Detect which cell encompasses the target text, then output its [X, Y] center coordinate. 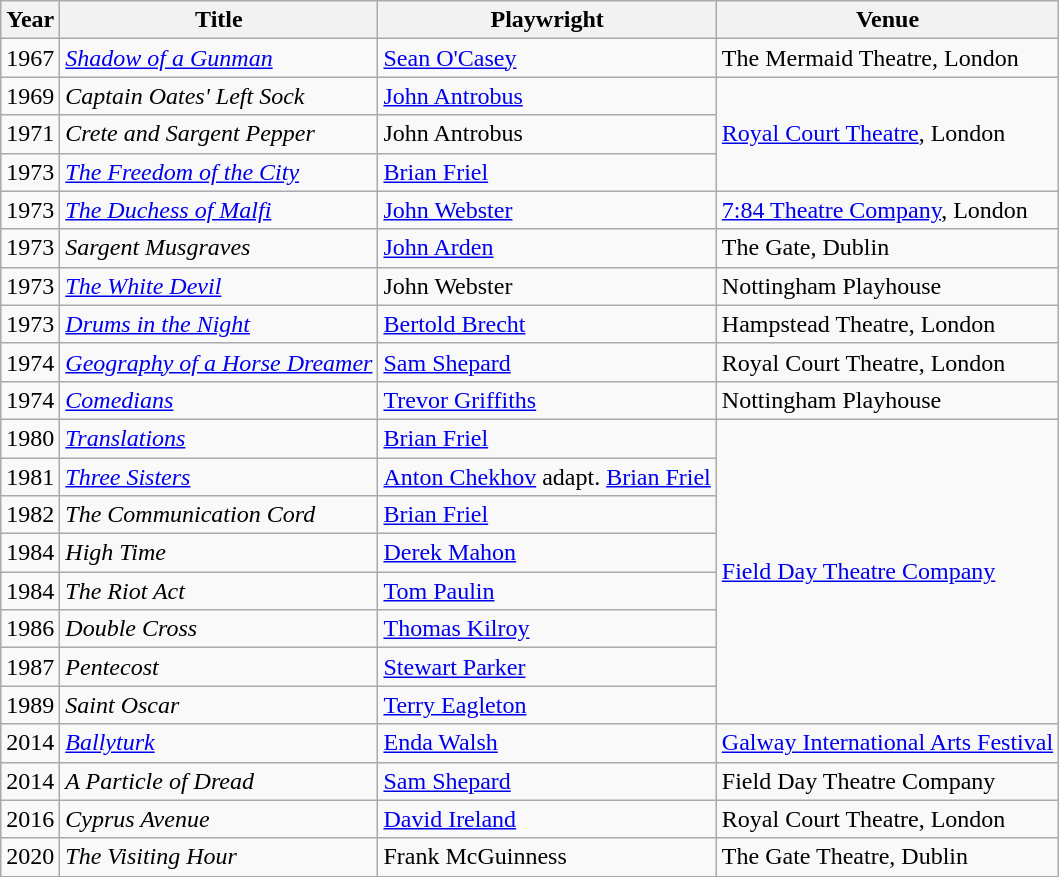
2020 [30, 857]
The Riot Act [219, 591]
Drums in the Night [219, 324]
Terry Eagleton [547, 705]
The Gate Theatre, Dublin [887, 857]
Three Sisters [219, 477]
The Communication Cord [219, 515]
1986 [30, 629]
Geography of a Horse Dreamer [219, 362]
The Gate, Dublin [887, 248]
Playwright [547, 20]
1967 [30, 58]
Tom Paulin [547, 591]
Venue [887, 20]
Galway International Arts Festival [887, 743]
1989 [30, 705]
Stewart Parker [547, 667]
Captain Oates' Left Sock [219, 96]
Translations [219, 438]
Sean O'Casey [547, 58]
Bertold Brecht [547, 324]
Enda Walsh [547, 743]
Double Cross [219, 629]
Comedians [219, 400]
Frank McGuinness [547, 857]
The White Devil [219, 286]
High Time [219, 553]
Derek Mahon [547, 553]
1980 [30, 438]
1971 [30, 134]
Trevor Griffiths [547, 400]
David Ireland [547, 819]
The Freedom of the City [219, 172]
The Duchess of Malfi [219, 210]
A Particle of Dread [219, 781]
The Visiting Hour [219, 857]
Anton Chekhov adapt. Brian Friel [547, 477]
Ballyturk [219, 743]
Shadow of a Gunman [219, 58]
Year [30, 20]
Saint Oscar [219, 705]
1982 [30, 515]
7:84 Theatre Company, London [887, 210]
1969 [30, 96]
Title [219, 20]
Crete and Sargent Pepper [219, 134]
Hampstead Theatre, London [887, 324]
John Arden [547, 248]
2016 [30, 819]
Pentecost [219, 667]
Cyprus Avenue [219, 819]
The Mermaid Theatre, London [887, 58]
1981 [30, 477]
Sargent Musgraves [219, 248]
Thomas Kilroy [547, 629]
1987 [30, 667]
